Provide the [X, Y] coordinate of the cell's center where the given text is located.  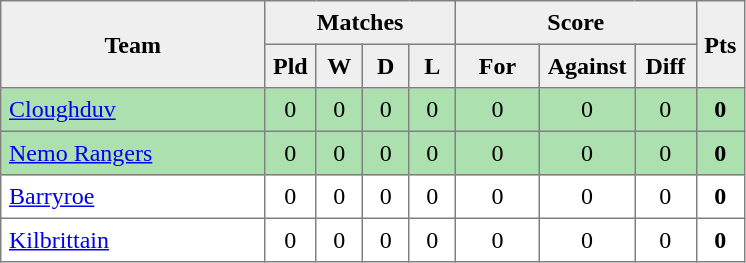
Nemo Rangers [133, 153]
L [432, 66]
D [385, 66]
Cloughduv [133, 110]
Pts [720, 44]
Score [576, 23]
For [497, 66]
Pld [290, 66]
Against [586, 66]
Team [133, 44]
W [339, 66]
Barryroe [133, 197]
Kilbrittain [133, 240]
Matches [360, 23]
Diff [666, 66]
